Return (X, Y) of the center of cell containing provided text 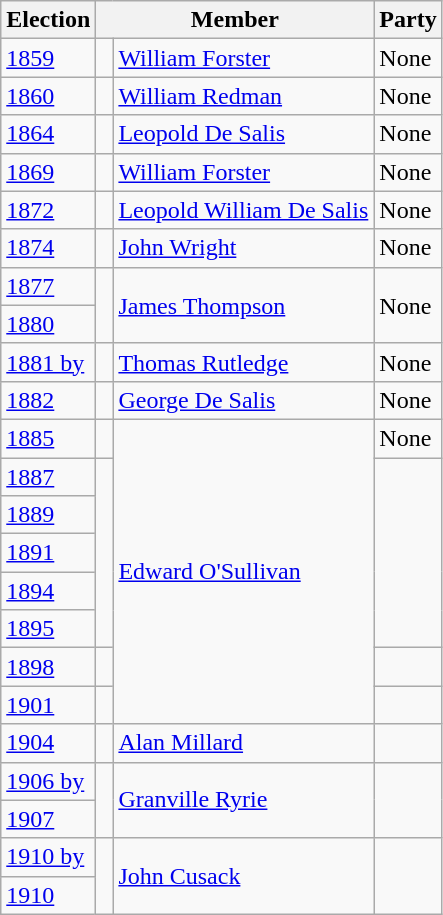
1881 by (48, 362)
Leopold De Salis (244, 134)
1894 (48, 591)
1887 (48, 477)
Thomas Rutledge (244, 362)
1901 (48, 705)
1906 by (48, 781)
Alan Millard (244, 743)
1907 (48, 819)
1895 (48, 629)
1891 (48, 553)
1869 (48, 172)
1882 (48, 400)
William Redman (244, 96)
1864 (48, 134)
John Cusack (244, 876)
1885 (48, 438)
1860 (48, 96)
1910 by (48, 857)
1880 (48, 324)
1898 (48, 667)
Member (235, 20)
1859 (48, 58)
Party (408, 20)
1904 (48, 743)
Edward O'Sullivan (244, 571)
1910 (48, 895)
1889 (48, 515)
Leopold William De Salis (244, 210)
1872 (48, 210)
James Thompson (244, 305)
Election (48, 20)
1874 (48, 248)
Granville Ryrie (244, 800)
John Wright (244, 248)
George De Salis (244, 400)
1877 (48, 286)
